Return [x, y] of the center of cell containing provided text 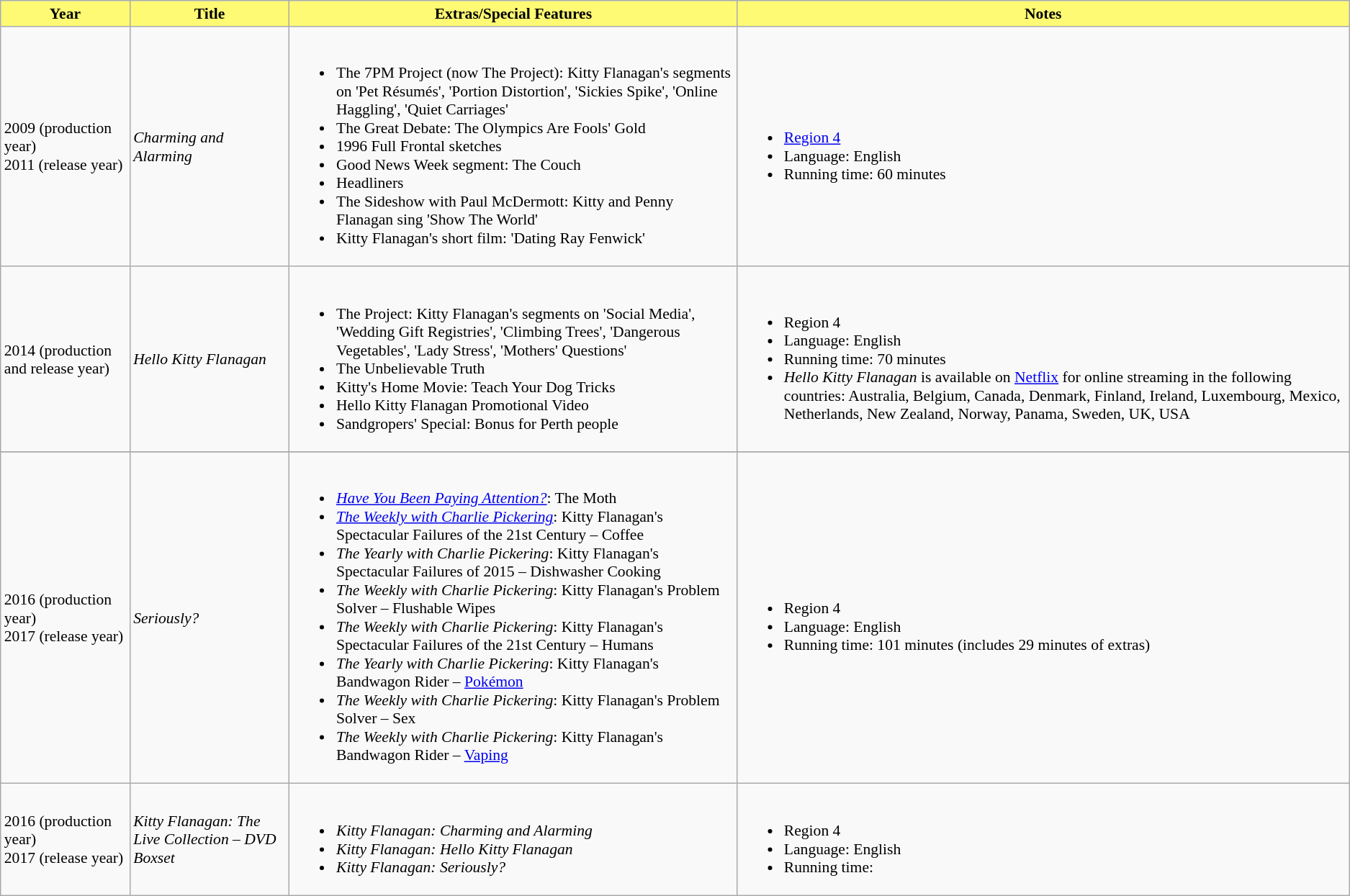
Notes [1043, 14]
2014 (production and release year) [65, 360]
Title [210, 14]
Region 4Language: EnglishRunning time: 101 minutes (includes 29 minutes of extras) [1043, 617]
Year [65, 14]
Charming and Alarming [210, 147]
2009 (production year)2011 (release year) [65, 147]
Kitty Flanagan: Charming and AlarmingKitty Flanagan: Hello Kitty FlanaganKitty Flanagan: Seriously? [513, 839]
Kitty Flanagan: The Live Collection – DVD Boxset [210, 839]
Seriously? [210, 617]
Region 4Language: EnglishRunning time: 60 minutes [1043, 147]
Extras/Special Features [513, 14]
Region 4Language: EnglishRunning time: [1043, 839]
Hello Kitty Flanagan [210, 360]
